Detect which cell encompasses the target text, then output its (X, Y) center coordinate. 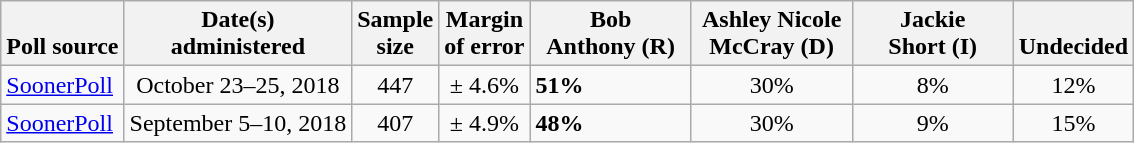
Ashley NicoleMcCray (D) (772, 34)
± 4.6% (484, 85)
Undecided (1073, 34)
8% (932, 85)
Samplesize (396, 34)
Poll source (62, 34)
51% (610, 85)
12% (1073, 85)
48% (610, 123)
Marginof error (484, 34)
BobAnthony (R) (610, 34)
Date(s)administered (238, 34)
9% (932, 123)
15% (1073, 123)
± 4.9% (484, 123)
JackieShort (I) (932, 34)
October 23–25, 2018 (238, 85)
407 (396, 123)
447 (396, 85)
September 5–10, 2018 (238, 123)
